Provide the (x, y) coordinate of the cell's center where the given text is located.  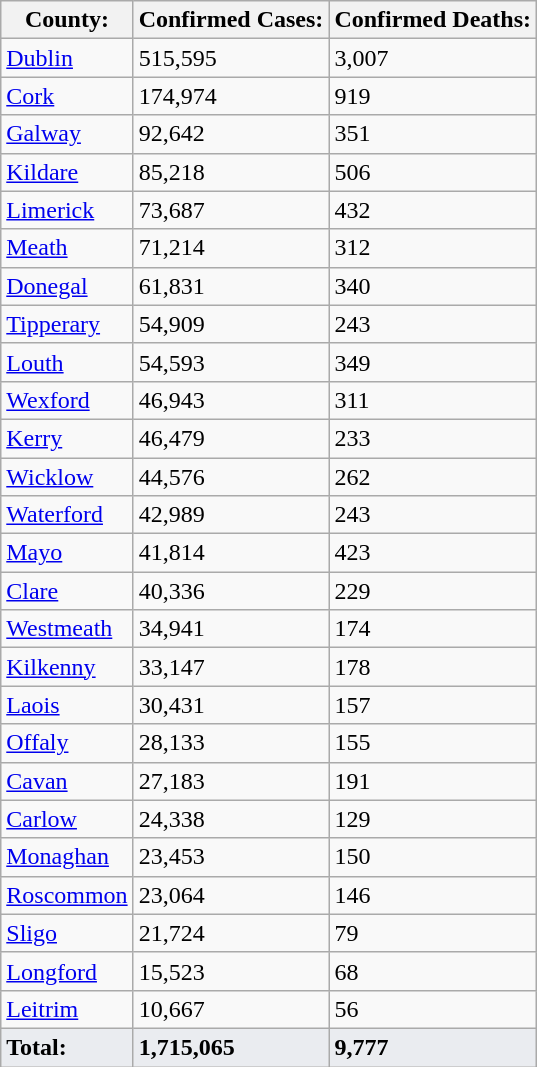
515,595 (231, 58)
54,593 (231, 362)
71,214 (231, 248)
Monaghan (67, 857)
311 (433, 400)
23,064 (231, 895)
Offaly (67, 743)
85,218 (231, 172)
42,989 (231, 515)
351 (433, 134)
129 (433, 819)
312 (433, 248)
Total: (67, 1047)
506 (433, 172)
Meath (67, 248)
155 (433, 743)
Kerry (67, 438)
73,687 (231, 210)
Sligo (67, 933)
Confirmed Deaths: (433, 20)
27,183 (231, 781)
40,336 (231, 591)
262 (433, 477)
Cork (67, 96)
1,715,065 (231, 1047)
Cavan (67, 781)
340 (433, 286)
Confirmed Cases: (231, 20)
68 (433, 971)
157 (433, 705)
46,479 (231, 438)
Donegal (67, 286)
Waterford (67, 515)
349 (433, 362)
30,431 (231, 705)
28,133 (231, 743)
Galway (67, 134)
150 (433, 857)
24,338 (231, 819)
919 (433, 96)
34,941 (231, 629)
174,974 (231, 96)
Longford (67, 971)
79 (433, 933)
Dublin (67, 58)
Roscommon (67, 895)
Mayo (67, 553)
Carlow (67, 819)
Wexford (67, 400)
23,453 (231, 857)
Clare (67, 591)
9,777 (433, 1047)
Wicklow (67, 477)
146 (433, 895)
33,147 (231, 667)
423 (433, 553)
233 (433, 438)
44,576 (231, 477)
County: (67, 20)
Louth (67, 362)
Leitrim (67, 1009)
432 (433, 210)
191 (433, 781)
3,007 (433, 58)
92,642 (231, 134)
Kildare (67, 172)
56 (433, 1009)
46,943 (231, 400)
Limerick (67, 210)
15,523 (231, 971)
61,831 (231, 286)
10,667 (231, 1009)
Westmeath (67, 629)
Tipperary (67, 324)
21,724 (231, 933)
Kilkenny (67, 667)
54,909 (231, 324)
174 (433, 629)
41,814 (231, 553)
178 (433, 667)
229 (433, 591)
Laois (67, 705)
